Return (X, Y) of the center of cell containing provided text 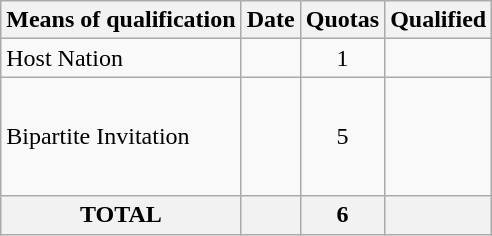
1 (342, 58)
5 (342, 136)
Host Nation (121, 58)
TOTAL (121, 215)
Bipartite Invitation (121, 136)
6 (342, 215)
Means of qualification (121, 20)
Qualified (438, 20)
Date (270, 20)
Quotas (342, 20)
